Return the [x, y] coordinate for the center point of the cell that contains the specified text.  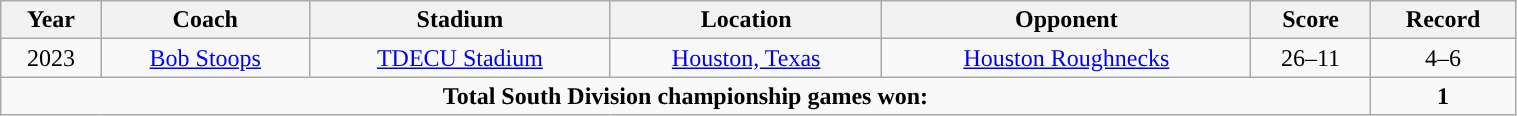
Score [1310, 20]
Opponent [1066, 20]
TDECU Stadium [460, 58]
Total South Division championship games won: [686, 96]
26–11 [1310, 58]
Record [1443, 20]
Location [746, 20]
2023 [51, 58]
Bob Stoops [205, 58]
Stadium [460, 20]
4–6 [1443, 58]
1 [1443, 96]
Houston Roughnecks [1066, 58]
Houston, Texas [746, 58]
Year [51, 20]
Coach [205, 20]
